Find where the given text appears and provide that cell's center as (x, y) coordinate. 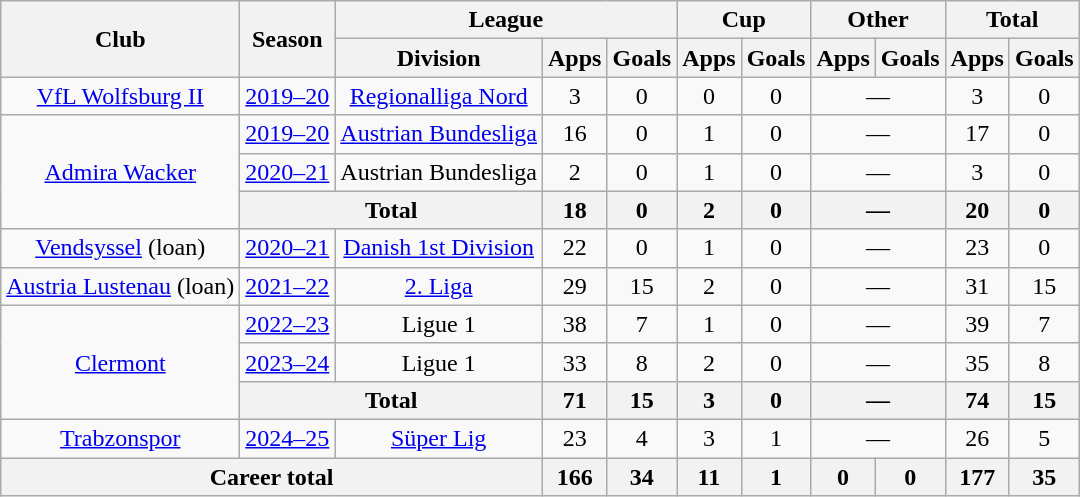
Career total (272, 477)
League (506, 20)
Division (439, 58)
17 (977, 134)
Vendsyssel (loan) (120, 248)
74 (977, 400)
2021–22 (288, 286)
39 (977, 324)
VfL Wolfsburg II (120, 96)
2022–23 (288, 324)
Regionalliga Nord (439, 96)
Admira Wacker (120, 172)
31 (977, 286)
Danish 1st Division (439, 248)
22 (575, 248)
18 (575, 210)
71 (575, 400)
Clermont (120, 362)
2. Liga (439, 286)
Trabzonspor (120, 438)
166 (575, 477)
29 (575, 286)
Süper Lig (439, 438)
2023–24 (288, 362)
33 (575, 362)
34 (642, 477)
20 (977, 210)
Season (288, 39)
Austria Lustenau (loan) (120, 286)
26 (977, 438)
16 (575, 134)
5 (1044, 438)
11 (709, 477)
4 (642, 438)
177 (977, 477)
Other (878, 20)
2024–25 (288, 438)
Club (120, 39)
Cup (744, 20)
38 (575, 324)
